From the cell containing the given text, extract its center point as (x, y) coordinate. 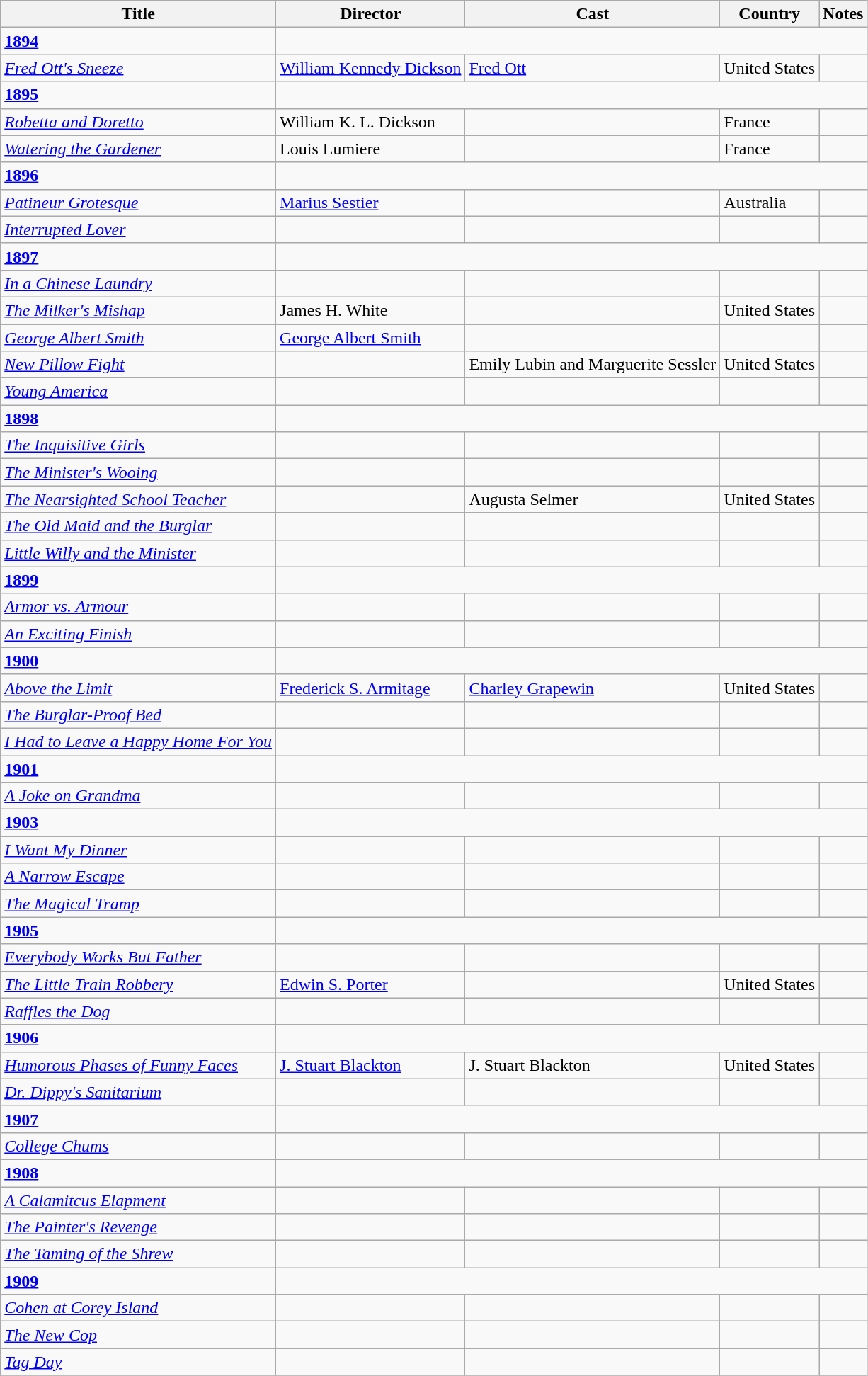
The Burglar-Proof Bed (139, 715)
College Chums (139, 1146)
Everybody Works But Father (139, 957)
1908 (139, 1173)
Director (371, 14)
Cohen at Corey Island (139, 1308)
Fred Ott's Sneeze (139, 68)
I Had to Leave a Happy Home For You (139, 741)
Edwin S. Porter (371, 984)
1899 (139, 580)
Augusta Selmer (593, 499)
Dr. Dippy's Sanitarium (139, 1092)
An Exciting Finish (139, 634)
James H. White (371, 310)
Armor vs. Armour (139, 607)
Young America (139, 392)
The Milker's Mishap (139, 310)
1909 (139, 1281)
1907 (139, 1119)
Robetta and Doretto (139, 122)
The Inquisitive Girls (139, 445)
The Taming of the Shrew (139, 1254)
1903 (139, 823)
Marius Sestier (371, 203)
1900 (139, 661)
1901 (139, 768)
Title (139, 14)
Australia (770, 203)
William K. L. Dickson (371, 122)
Charley Grapewin (593, 688)
The Little Train Robbery (139, 984)
1906 (139, 1038)
Patineur Grotesque (139, 203)
Interrupted Lover (139, 229)
Tag Day (139, 1362)
Raffles the Dog (139, 1011)
The Minister's Wooing (139, 472)
The Nearsighted School Teacher (139, 499)
Frederick S. Armitage (371, 688)
1897 (139, 256)
A Joke on Grandma (139, 796)
I Want My Dinner (139, 850)
The Old Maid and the Burglar (139, 526)
A Calamitcus Elapment (139, 1200)
Louis Lumiere (371, 149)
New Pillow Fight (139, 365)
Fred Ott (593, 68)
1895 (139, 95)
A Narrow Escape (139, 877)
Little Willy and the Minister (139, 553)
1894 (139, 41)
Cast (593, 14)
1896 (139, 176)
1905 (139, 931)
Emily Lubin and Marguerite Sessler (593, 365)
In a Chinese Laundry (139, 283)
Country (770, 14)
1898 (139, 419)
Notes (843, 14)
Watering the Gardener (139, 149)
The Painter's Revenge (139, 1227)
Humorous Phases of Funny Faces (139, 1065)
Above the Limit (139, 688)
The Magical Tramp (139, 904)
William Kennedy Dickson (371, 68)
The New Cop (139, 1335)
